Find where the given text appears and provide that cell's center as [x, y] coordinate. 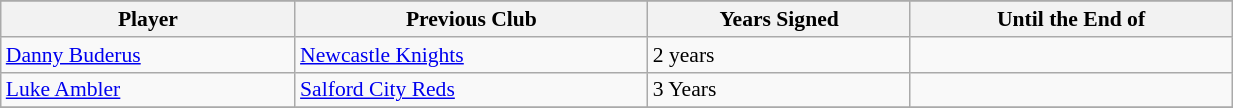
Salford City Reds [472, 90]
Danny Buderus [148, 55]
Years Signed [780, 19]
Until the End of [1070, 19]
2 years [780, 55]
Newcastle Knights [472, 55]
Luke Ambler [148, 90]
Previous Club [472, 19]
Player [148, 19]
3 Years [780, 90]
